Pinpoint the cell where the given text exists, returning its (X, Y) midpoint coordinate. 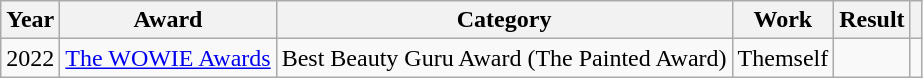
Result (872, 20)
Year (30, 20)
The WOWIE Awards (168, 58)
Work (783, 20)
Category (504, 20)
Themself (783, 58)
2022 (30, 58)
Best Beauty Guru Award (The Painted Award) (504, 58)
Award (168, 20)
